Provide the (X, Y) coordinate of the cell's center where the given text is located.  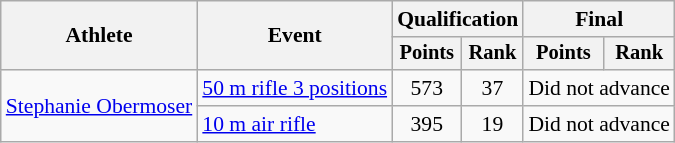
19 (492, 124)
Final (599, 19)
10 m air rifle (294, 124)
Stephanie Obermoser (100, 106)
Event (294, 36)
395 (426, 124)
Athlete (100, 36)
Qualification (458, 19)
573 (426, 88)
50 m rifle 3 positions (294, 88)
37 (492, 88)
